Search for the cell housing the specified text and yield its (X, Y) center coordinate. 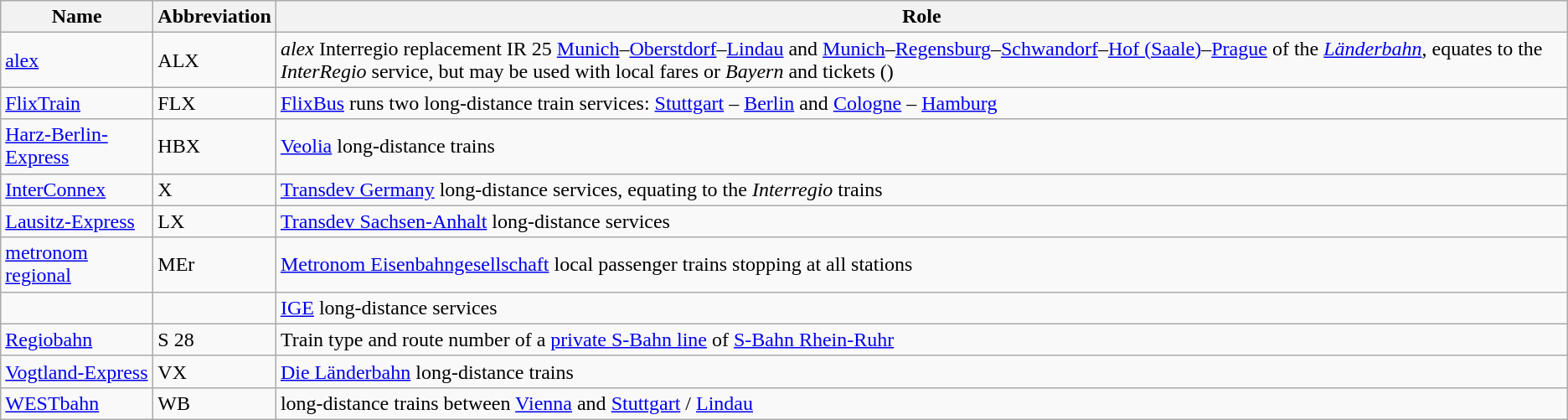
Transdev Sachsen-Anhalt long-distance services (921, 221)
VX (214, 371)
alex (77, 60)
Veolia long-distance trains (921, 146)
Train type and route number of a private S-Bahn line of S-Bahn Rhein-Ruhr (921, 340)
Die Länderbahn long-distance trains (921, 371)
Regiobahn (77, 340)
MEr (214, 265)
FlixTrain (77, 103)
metronom regional (77, 265)
Vogtland-Express (77, 371)
Abbreviation (214, 17)
IGE long-distance services (921, 308)
FLX (214, 103)
Role (921, 17)
X (214, 189)
long-distance trains between Vienna and Stuttgart / Lindau (921, 403)
S 28 (214, 340)
HBX (214, 146)
WESTbahn (77, 403)
WB (214, 403)
Harz-Berlin-Express (77, 146)
InterConnex (77, 189)
Lausitz-Express (77, 221)
LX (214, 221)
Metronom Eisenbahngesellschaft local passenger trains stopping at all stations (921, 265)
ALX (214, 60)
FlixBus runs two long-distance train services: Stuttgart – Berlin and Cologne – Hamburg (921, 103)
Transdev Germany long-distance services, equating to the Interregio trains (921, 189)
Name (77, 17)
